From the cell containing the given text, extract its center point as (x, y) coordinate. 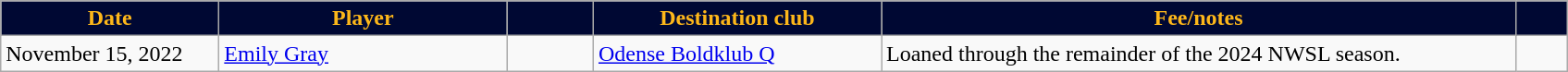
Date (110, 18)
Loaned through the remainder of the 2024 NWSL season. (1198, 54)
November 15, 2022 (110, 54)
Fee/notes (1198, 18)
Emily Gray (363, 54)
Destination club (736, 18)
Odense Boldklub Q (736, 54)
Player (363, 18)
